Provide the [X, Y] coordinate of the cell's center where the given text is located.  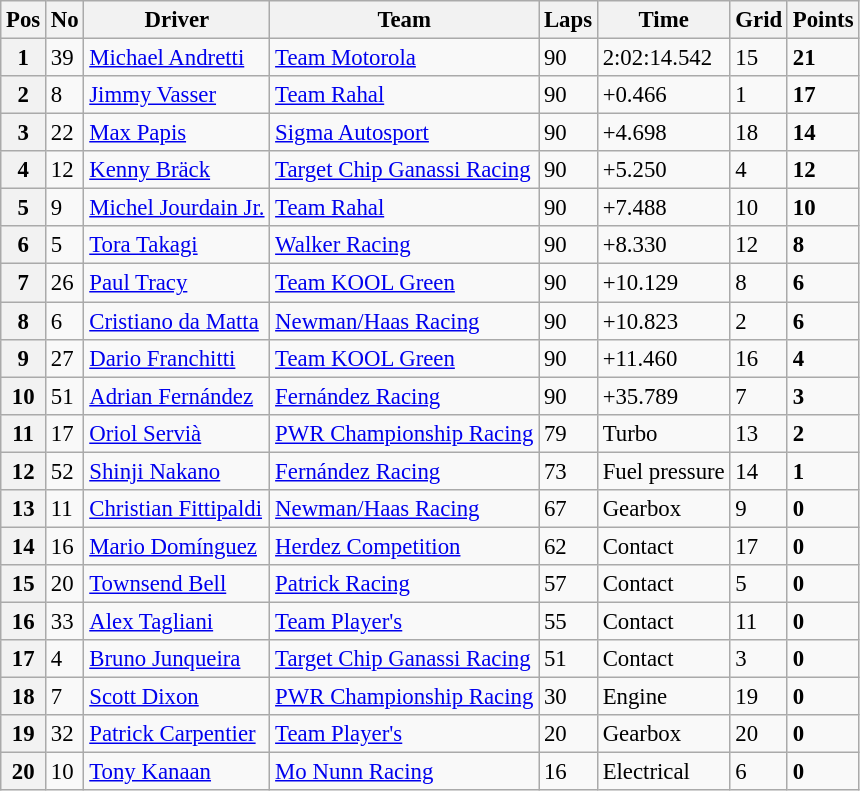
Fuel pressure [664, 471]
62 [568, 546]
Team Motorola [404, 58]
67 [568, 509]
Points [822, 20]
Patrick Carpentier [177, 734]
Dario Franchitti [177, 358]
Alex Tagliani [177, 621]
27 [65, 358]
55 [568, 621]
73 [568, 471]
79 [568, 433]
Tony Kanaan [177, 772]
Adrian Fernández [177, 396]
32 [65, 734]
26 [65, 283]
Paul Tracy [177, 283]
Patrick Racing [404, 584]
Bruno Junqueira [177, 659]
Turbo [664, 433]
33 [65, 621]
Time [664, 20]
Team [404, 20]
Christian Fittipaldi [177, 509]
Electrical [664, 772]
+7.488 [664, 208]
Engine [664, 697]
Mo Nunn Racing [404, 772]
Driver [177, 20]
+8.330 [664, 245]
Cristiano da Matta [177, 321]
30 [568, 697]
Tora Takagi [177, 245]
+4.698 [664, 133]
Grid [758, 20]
+35.789 [664, 396]
Shinji Nakano [177, 471]
+11.460 [664, 358]
2:02:14.542 [664, 58]
No [65, 20]
57 [568, 584]
Michael Andretti [177, 58]
Laps [568, 20]
Walker Racing [404, 245]
+0.466 [664, 95]
Herdez Competition [404, 546]
21 [822, 58]
Townsend Bell [177, 584]
Michel Jourdain Jr. [177, 208]
+10.823 [664, 321]
Scott Dixon [177, 697]
+10.129 [664, 283]
Max Papis [177, 133]
Jimmy Vasser [177, 95]
52 [65, 471]
39 [65, 58]
+5.250 [664, 170]
Oriol Servià [177, 433]
Pos [24, 20]
Sigma Autosport [404, 133]
Kenny Bräck [177, 170]
Mario Domínguez [177, 546]
22 [65, 133]
